From the cell containing the given text, extract its center point as (x, y) coordinate. 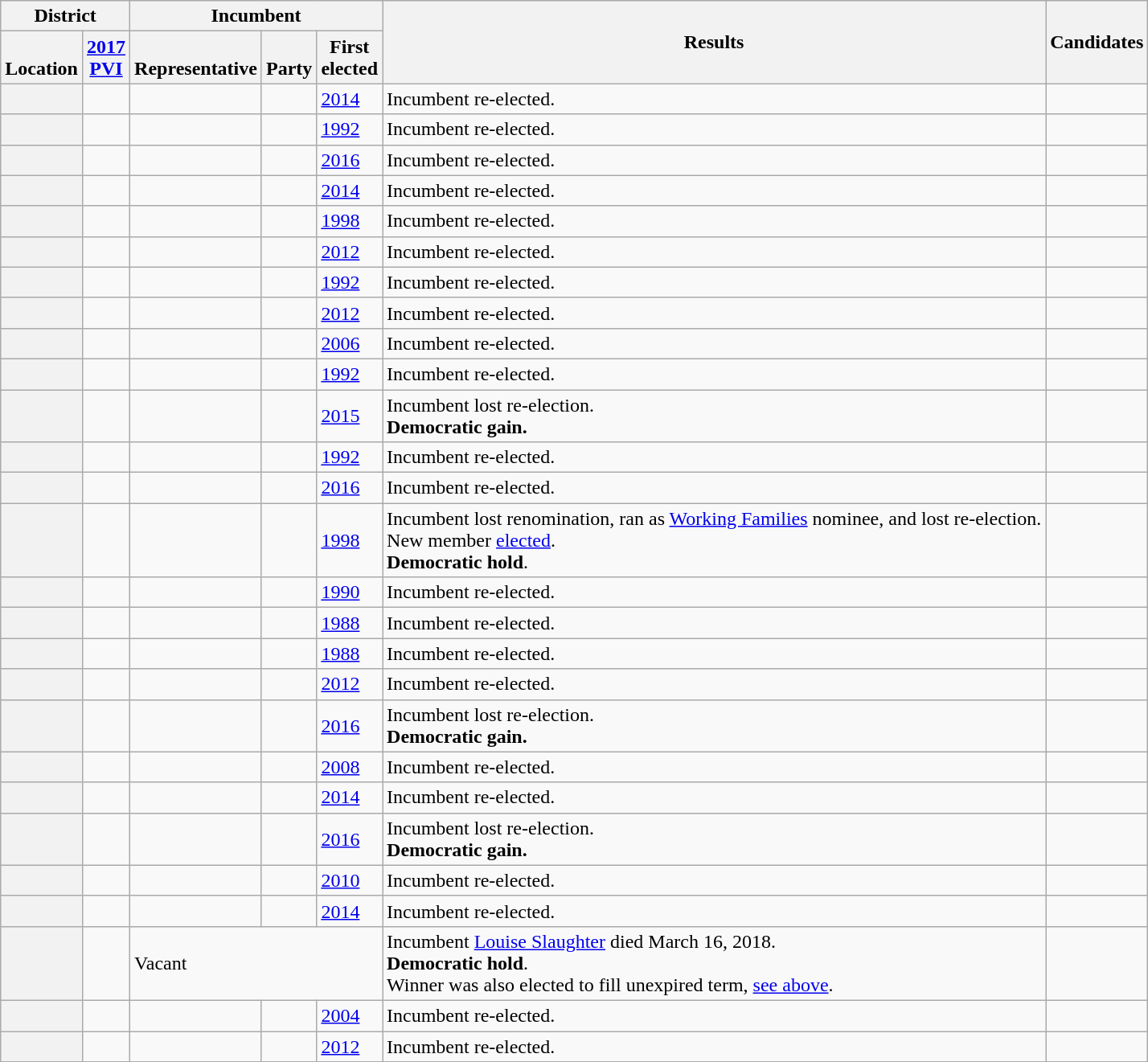
2006 (350, 343)
Firstelected (350, 58)
2015 (350, 415)
1990 (350, 593)
Location (42, 58)
2004 (350, 1015)
Incumbent Louise Slaughter died March 16, 2018.Democratic hold.Winner was also elected to fill unexpired term, see above. (714, 963)
Candidates (1097, 42)
Party (289, 58)
District (66, 16)
Incumbent lost renomination, ran as Working Families nominee, and lost re-election.New member elected.Democratic hold. (714, 540)
Incumbent (256, 16)
Vacant (256, 963)
2017PVI (106, 58)
2008 (350, 767)
Representative (196, 58)
2010 (350, 880)
Results (714, 42)
